Find where the given text appears and provide that cell's center as [x, y] coordinate. 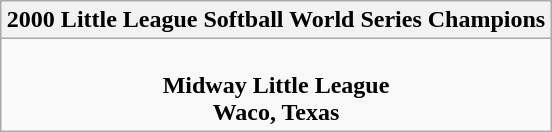
2000 Little League Softball World Series Champions [276, 20]
Midway Little LeagueWaco, Texas [276, 85]
